Search for the cell housing the specified text and yield its (X, Y) center coordinate. 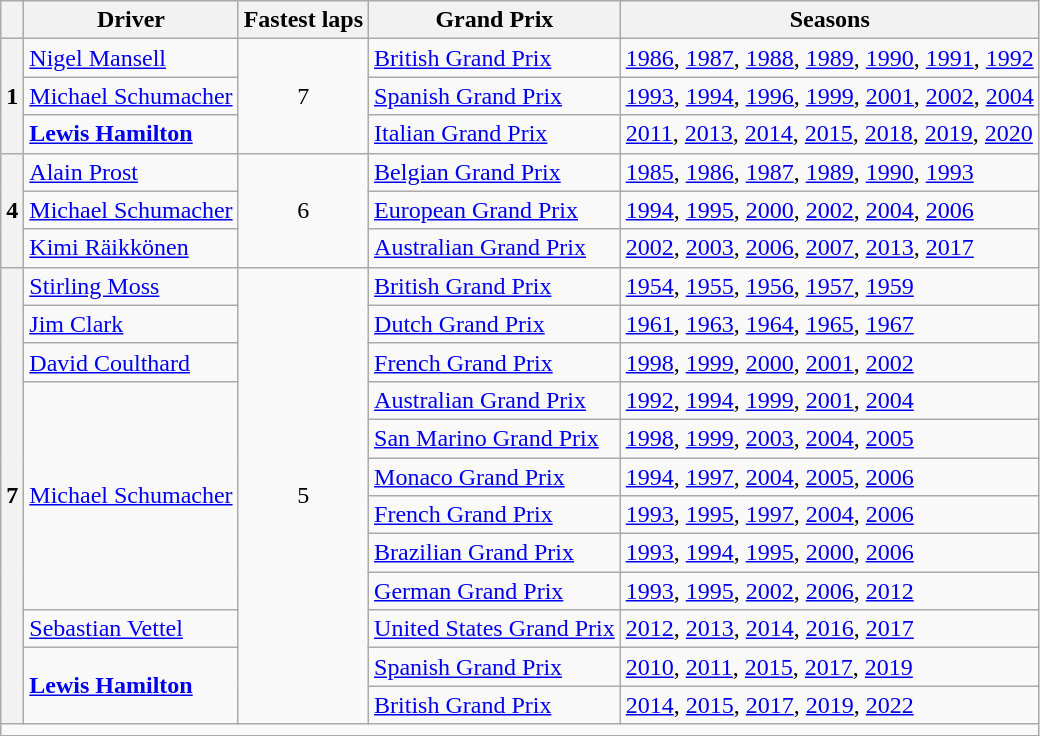
Nigel Mansell (131, 58)
1993, 1995, 2002, 2006, 2012 (830, 591)
4 (12, 210)
1998, 1999, 2003, 2004, 2005 (830, 438)
United States Grand Prix (495, 629)
1 (12, 96)
1993, 1994, 1995, 2000, 2006 (830, 553)
6 (303, 210)
Seasons (830, 20)
5 (303, 496)
1986, 1987, 1988, 1989, 1990, 1991, 1992 (830, 58)
1993, 1994, 1996, 1999, 2001, 2002, 2004 (830, 96)
1993, 1995, 1997, 2004, 2006 (830, 515)
David Coulthard (131, 362)
Driver (131, 20)
1961, 1963, 1964, 1965, 1967 (830, 324)
2014, 2015, 2017, 2019, 2022 (830, 705)
Fastest laps (303, 20)
Sebastian Vettel (131, 629)
Dutch Grand Prix (495, 324)
2002, 2003, 2006, 2007, 2013, 2017 (830, 248)
2012, 2013, 2014, 2016, 2017 (830, 629)
German Grand Prix (495, 591)
Brazilian Grand Prix (495, 553)
1994, 1997, 2004, 2005, 2006 (830, 477)
1992, 1994, 1999, 2001, 2004 (830, 400)
San Marino Grand Prix (495, 438)
Italian Grand Prix (495, 134)
1994, 1995, 2000, 2002, 2004, 2006 (830, 210)
2010, 2011, 2015, 2017, 2019 (830, 667)
Stirling Moss (131, 286)
Grand Prix (495, 20)
European Grand Prix (495, 210)
Kimi Räikkönen (131, 248)
Belgian Grand Prix (495, 172)
1998, 1999, 2000, 2001, 2002 (830, 362)
Alain Prost (131, 172)
2011, 2013, 2014, 2015, 2018, 2019, 2020 (830, 134)
1954, 1955, 1956, 1957, 1959 (830, 286)
Jim Clark (131, 324)
1985, 1986, 1987, 1989, 1990, 1993 (830, 172)
Monaco Grand Prix (495, 477)
